Locate the cell with the specified text and output its [X, Y] center coordinate. 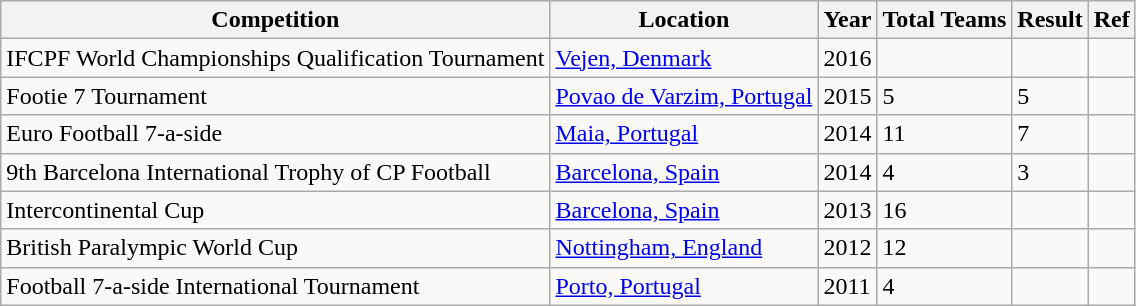
12 [944, 248]
Result [1050, 20]
Total Teams [944, 20]
Maia, Portugal [684, 134]
Nottingham, England [684, 248]
Euro Football 7-a-side [276, 134]
IFCPF World Championships Qualification Tournament [276, 58]
7 [1050, 134]
3 [1050, 172]
Football 7-a-side International Tournament [276, 286]
British Paralympic World Cup [276, 248]
Intercontinental Cup [276, 210]
9th Barcelona International Trophy of CP Football [276, 172]
Year [848, 20]
2016 [848, 58]
2015 [848, 96]
Footie 7 Tournament [276, 96]
Porto, Portugal [684, 286]
Povao de Varzim, Portugal [684, 96]
Vejen, Denmark [684, 58]
11 [944, 134]
2011 [848, 286]
Ref [1112, 20]
Competition [276, 20]
Location [684, 20]
2013 [848, 210]
2012 [848, 248]
16 [944, 210]
